Output the (x, y) coordinate of the center of the cell containing the given text.  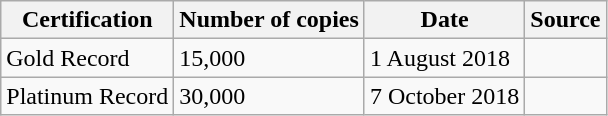
1 August 2018 (444, 58)
Number of copies (270, 20)
Platinum Record (88, 96)
Source (566, 20)
Certification (88, 20)
Gold Record (88, 58)
15,000 (270, 58)
30,000 (270, 96)
7 October 2018 (444, 96)
Date (444, 20)
